Scan for the cell matching the given text and deliver its (x, y) coordinate at center. 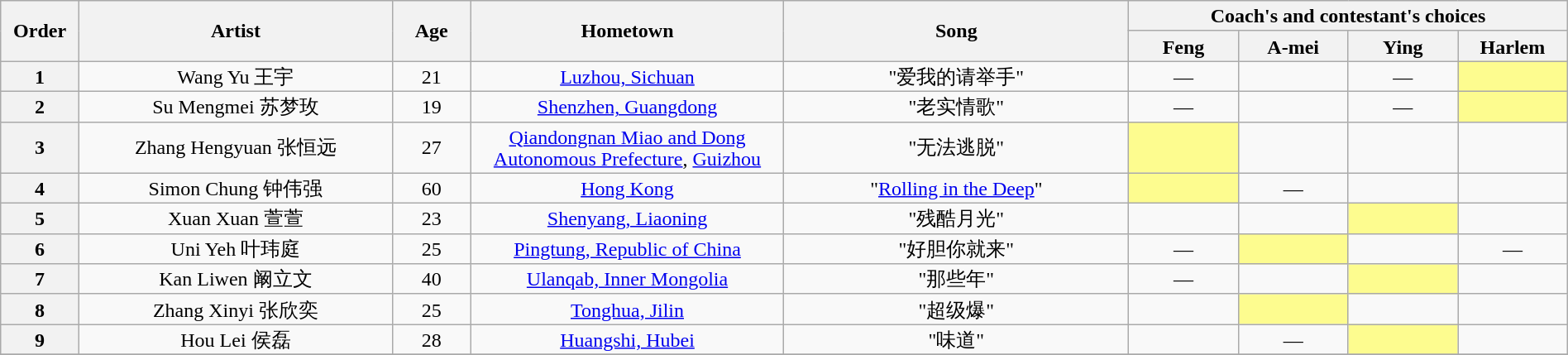
"老实情歌" (956, 106)
Luzhou, Sichuan (627, 76)
Xuan Xuan 萱萱 (235, 218)
9 (40, 339)
Harlem (1513, 46)
Shenzhen, Guangdong (627, 106)
"味道" (956, 339)
Zhang Xinyi 张欣奕 (235, 309)
Zhang Hengyuan 张恒远 (235, 147)
6 (40, 248)
Kan Liwen 阚立文 (235, 280)
"好胆你就来" (956, 248)
4 (40, 189)
Wang Yu 王宇 (235, 76)
Pingtung, Republic of China (627, 248)
Uni Yeh 叶玮庭 (235, 248)
Tonghua, Jilin (627, 309)
23 (432, 218)
Coach's and contestant's choices (1348, 17)
"残酷月光" (956, 218)
Feng (1184, 46)
1 (40, 76)
21 (432, 76)
2 (40, 106)
7 (40, 280)
Shenyang, Liaoning (627, 218)
Su Mengmei 苏梦玫 (235, 106)
28 (432, 339)
Song (956, 31)
Huangshi, Hubei (627, 339)
"Rolling in the Deep" (956, 189)
Age (432, 31)
Simon Chung 钟伟强 (235, 189)
8 (40, 309)
Hometown (627, 31)
"无法逃脱" (956, 147)
5 (40, 218)
A-mei (1293, 46)
"爱我的请举手" (956, 76)
"那些年" (956, 280)
27 (432, 147)
60 (432, 189)
Artist (235, 31)
Hong Kong (627, 189)
"超级爆" (956, 309)
Hou Lei 侯磊 (235, 339)
19 (432, 106)
3 (40, 147)
Ying (1403, 46)
40 (432, 280)
Qiandongnan Miao and Dong Autonomous Prefecture, Guizhou (627, 147)
Order (40, 31)
Ulanqab, Inner Mongolia (627, 280)
